Capture the cell that displays the provided text and extract its [X, Y] central coordinate. 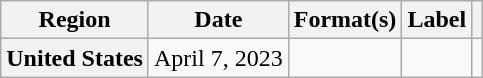
Format(s) [345, 20]
Region [75, 20]
Date [218, 20]
United States [75, 58]
April 7, 2023 [218, 58]
Label [437, 20]
